Determine the (x, y) coordinate at the center of the cell enclosing the given text.  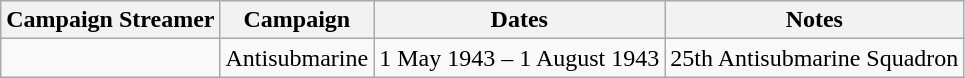
Notes (814, 20)
25th Antisubmarine Squadron (814, 58)
Campaign (297, 20)
1 May 1943 – 1 August 1943 (520, 58)
Campaign Streamer (110, 20)
Dates (520, 20)
Antisubmarine (297, 58)
